Search for the cell housing the specified text and yield its (X, Y) center coordinate. 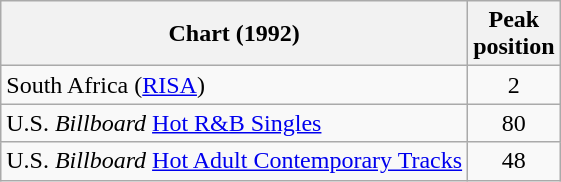
South Africa (RISA) (234, 85)
80 (514, 123)
48 (514, 161)
2 (514, 85)
Chart (1992) (234, 34)
Peakposition (514, 34)
U.S. Billboard Hot Adult Contemporary Tracks (234, 161)
U.S. Billboard Hot R&B Singles (234, 123)
